Find where the given text appears and provide that cell's center as [x, y] coordinate. 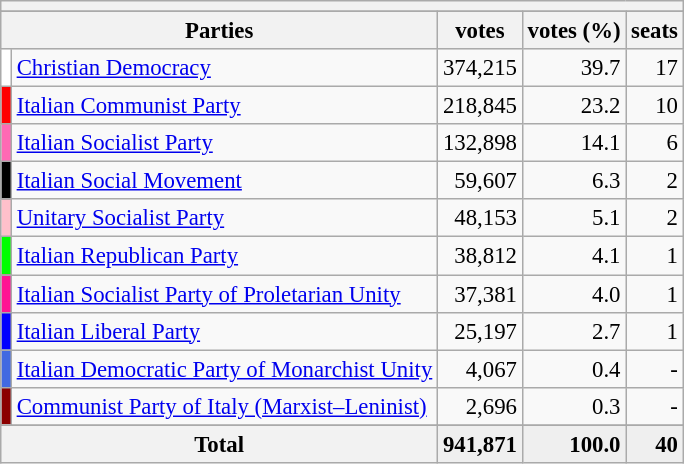
37,381 [480, 294]
17 [654, 68]
Christian Democracy [224, 68]
218,845 [480, 106]
Italian Liberal Party [224, 331]
100.0 [574, 444]
Unitary Socialist Party [224, 219]
2.7 [574, 331]
Italian Social Movement [224, 181]
5.1 [574, 219]
Italian Socialist Party of Proletarian Unity [224, 294]
10 [654, 106]
votes (%) [574, 31]
25,197 [480, 331]
Italian Socialist Party [224, 143]
4.1 [574, 256]
Italian Democratic Party of Monarchist Unity [224, 369]
seats [654, 31]
38,812 [480, 256]
59,607 [480, 181]
votes [480, 31]
Parties [220, 31]
Communist Party of Italy (Marxist–Leninist) [224, 406]
374,215 [480, 68]
40 [654, 444]
23.2 [574, 106]
6.3 [574, 181]
39.7 [574, 68]
941,871 [480, 444]
Italian Communist Party [224, 106]
Italian Republican Party [224, 256]
6 [654, 143]
2,696 [480, 406]
14.1 [574, 143]
4.0 [574, 294]
0.3 [574, 406]
Total [220, 444]
0.4 [574, 369]
4,067 [480, 369]
132,898 [480, 143]
48,153 [480, 219]
